Provide the (x, y) coordinate of the cell's center where the given text is located.  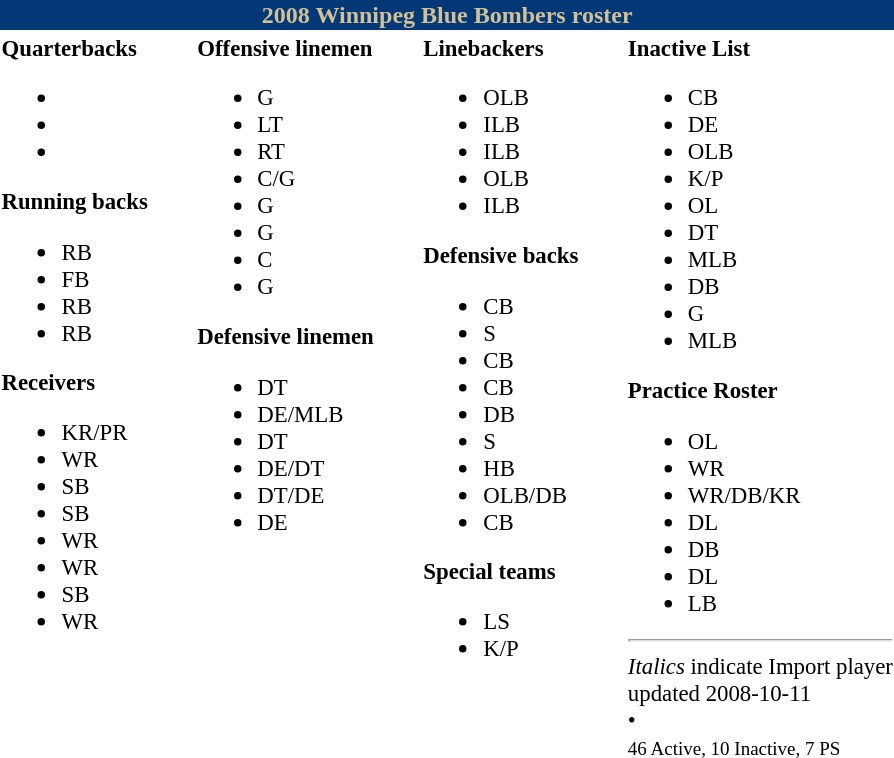
2008 Winnipeg Blue Bombers roster (447, 15)
